Provide the (X, Y) coordinate of the cell's center where the given text is located.  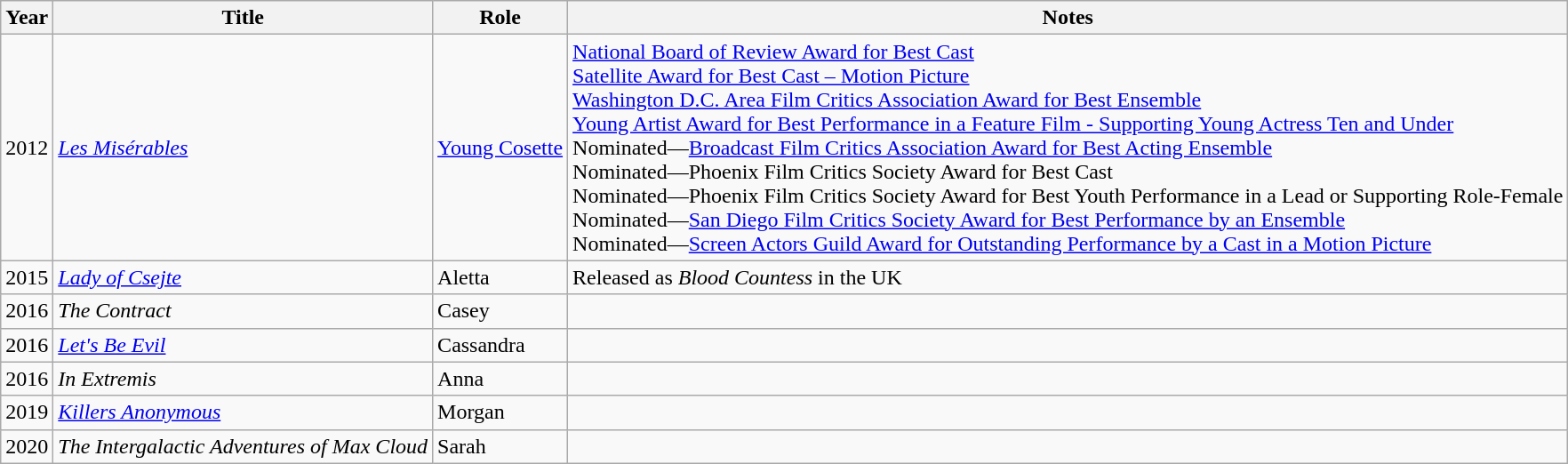
2015 (27, 277)
Lady of Csejte (244, 277)
The Intergalactic Adventures of Max Cloud (244, 446)
Title (244, 18)
Casey (500, 311)
Year (27, 18)
2012 (27, 148)
Sarah (500, 446)
2019 (27, 412)
The Contract (244, 311)
Morgan (500, 412)
Young Cosette (500, 148)
Released as Blood Countess in the UK (1068, 277)
Les Misérables (244, 148)
Notes (1068, 18)
Role (500, 18)
Anna (500, 379)
In Extremis (244, 379)
Cassandra (500, 345)
Killers Anonymous (244, 412)
2020 (27, 446)
Let's Be Evil (244, 345)
Aletta (500, 277)
